Capture the cell that displays the provided text and extract its [x, y] central coordinate. 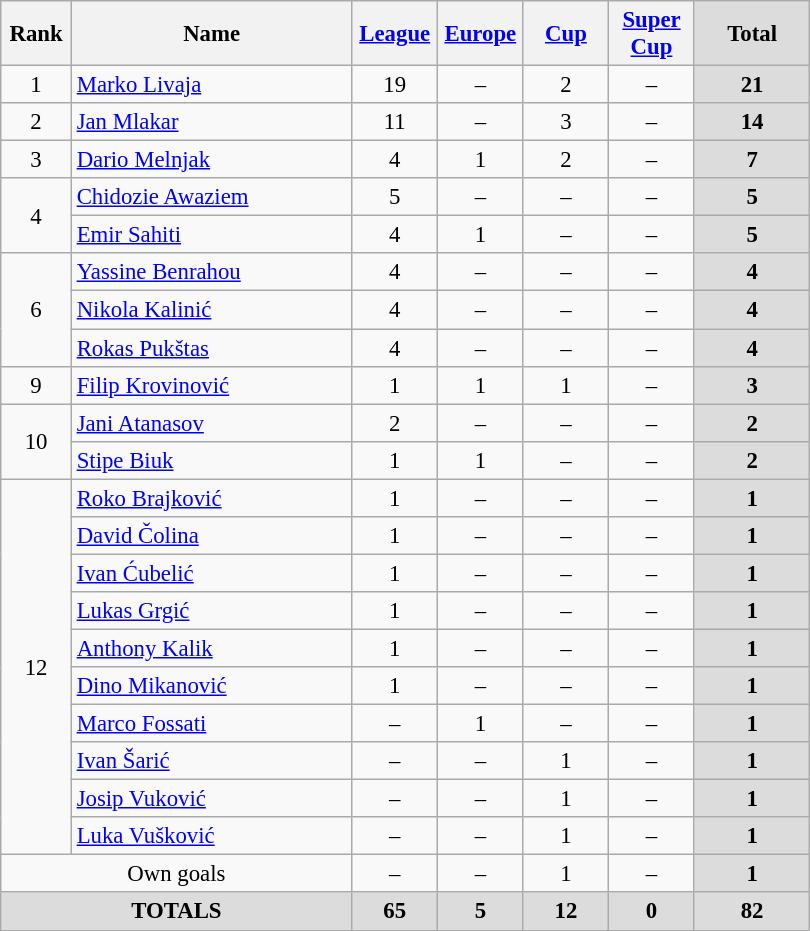
Marco Fossati [212, 724]
65 [395, 912]
Ivan Ćubelić [212, 573]
Chidozie Awaziem [212, 197]
Luka Vušković [212, 836]
Super Cup [652, 34]
Rank [36, 34]
Dario Melnjak [212, 160]
Lukas Grgić [212, 611]
Total [752, 34]
Filip Krovinović [212, 385]
Anthony Kalik [212, 648]
David Čolina [212, 536]
Stipe Biuk [212, 460]
Marko Livaja [212, 85]
82 [752, 912]
Jani Atanasov [212, 423]
Nikola Kalinić [212, 310]
Yassine Benrahou [212, 273]
14 [752, 122]
Europe [481, 34]
0 [652, 912]
Own goals [176, 874]
19 [395, 85]
21 [752, 85]
Josip Vuković [212, 799]
6 [36, 310]
Jan Mlakar [212, 122]
Name [212, 34]
TOTALS [176, 912]
7 [752, 160]
11 [395, 122]
Dino Mikanović [212, 686]
League [395, 34]
Roko Brajković [212, 498]
10 [36, 442]
Cup [566, 34]
9 [36, 385]
Emir Sahiti [212, 235]
Rokas Pukštas [212, 348]
Ivan Šarić [212, 761]
